Locate the cell with the specified text and output its (x, y) center coordinate. 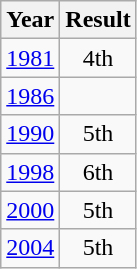
1986 (30, 96)
1998 (30, 172)
Result (98, 20)
Year (30, 20)
6th (98, 172)
1990 (30, 134)
2004 (30, 248)
2000 (30, 210)
4th (98, 58)
1981 (30, 58)
